Output the (X, Y) coordinate of the center of the cell containing the given text.  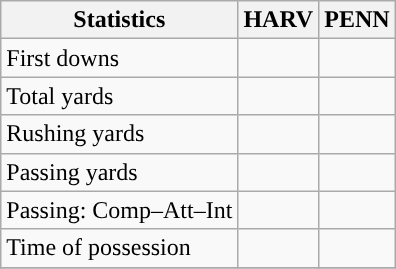
First downs (120, 58)
Rushing yards (120, 134)
Time of possession (120, 248)
Passing: Comp–Att–Int (120, 210)
Passing yards (120, 172)
Statistics (120, 20)
HARV (278, 20)
PENN (357, 20)
Total yards (120, 96)
